Find where the given text appears and provide that cell's center as (x, y) coordinate. 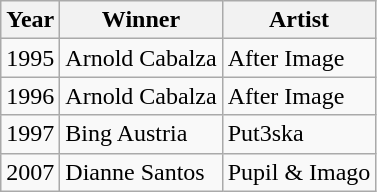
Artist (299, 20)
Winner (141, 20)
Pupil & Imago (299, 172)
1996 (30, 96)
1997 (30, 134)
1995 (30, 58)
Dianne Santos (141, 172)
Bing Austria (141, 134)
Year (30, 20)
Put3ska (299, 134)
2007 (30, 172)
